Find where the given text appears and provide that cell's center as (X, Y) coordinate. 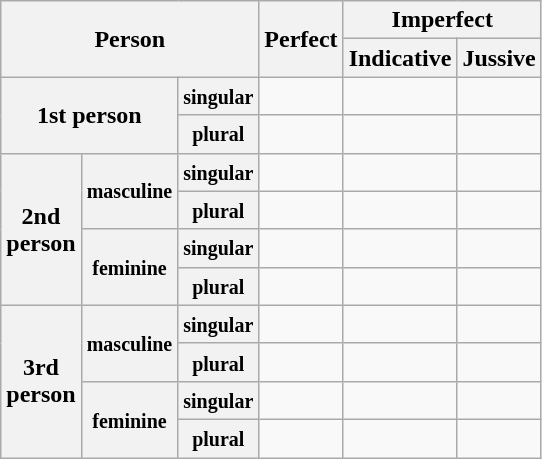
Perfect (301, 39)
Imperfect (442, 20)
Jussive (499, 58)
3rdperson (41, 381)
1st person (90, 115)
Person (130, 39)
Indicative (400, 58)
2ndperson (41, 229)
